Capture the cell that displays the provided text and extract its [x, y] central coordinate. 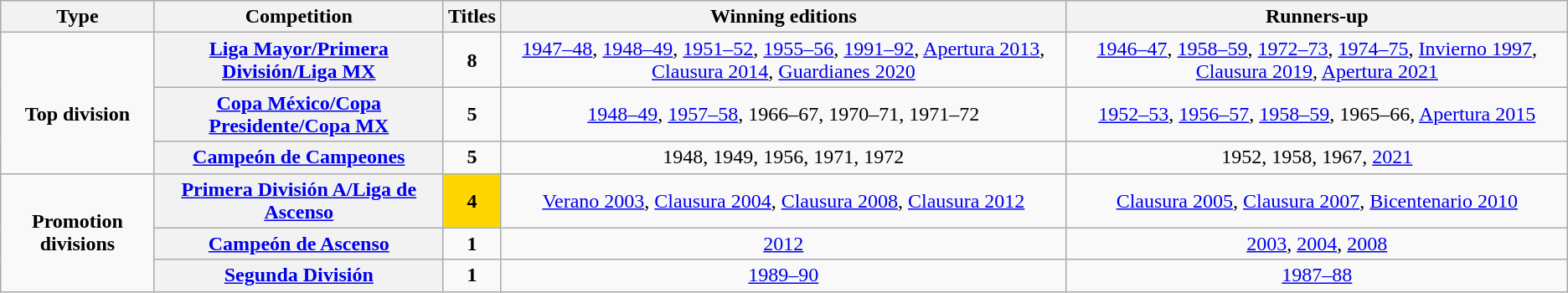
Segunda División [298, 275]
4 [472, 201]
Winning editions [783, 17]
Promotion divisions [77, 233]
1946–47, 1958–59, 1972–73, 1974–75, Invierno 1997, Clausura 2019, Apertura 2021 [1317, 60]
Competition [298, 17]
1947–48, 1948–49, 1951–52, 1955–56, 1991–92, Apertura 2013, Clausura 2014, Guardianes 2020 [783, 60]
Type [77, 17]
Campeón de Ascenso [298, 244]
Liga Mayor/Primera División/Liga MX [298, 60]
Top division [77, 103]
1989–90 [783, 275]
1987–88 [1317, 275]
Runners-up [1317, 17]
1952, 1958, 1967, 2021 [1317, 157]
Verano 2003, Clausura 2004, Clausura 2008, Clausura 2012 [783, 201]
Clausura 2005, Clausura 2007, Bicentenario 2010 [1317, 201]
1948, 1949, 1956, 1971, 1972 [783, 157]
2012 [783, 244]
Titles [472, 17]
1952–53, 1956–57, 1958–59, 1965–66, Apertura 2015 [1317, 114]
Campeón de Campeones [298, 157]
Primera División A/Liga de Ascenso [298, 201]
1948–49, 1957–58, 1966–67, 1970–71, 1971–72 [783, 114]
8 [472, 60]
Copa México/Copa Presidente/Copa MX [298, 114]
2003, 2004, 2008 [1317, 244]
